Determine the [X, Y] coordinate at the center of the cell enclosing the given text.  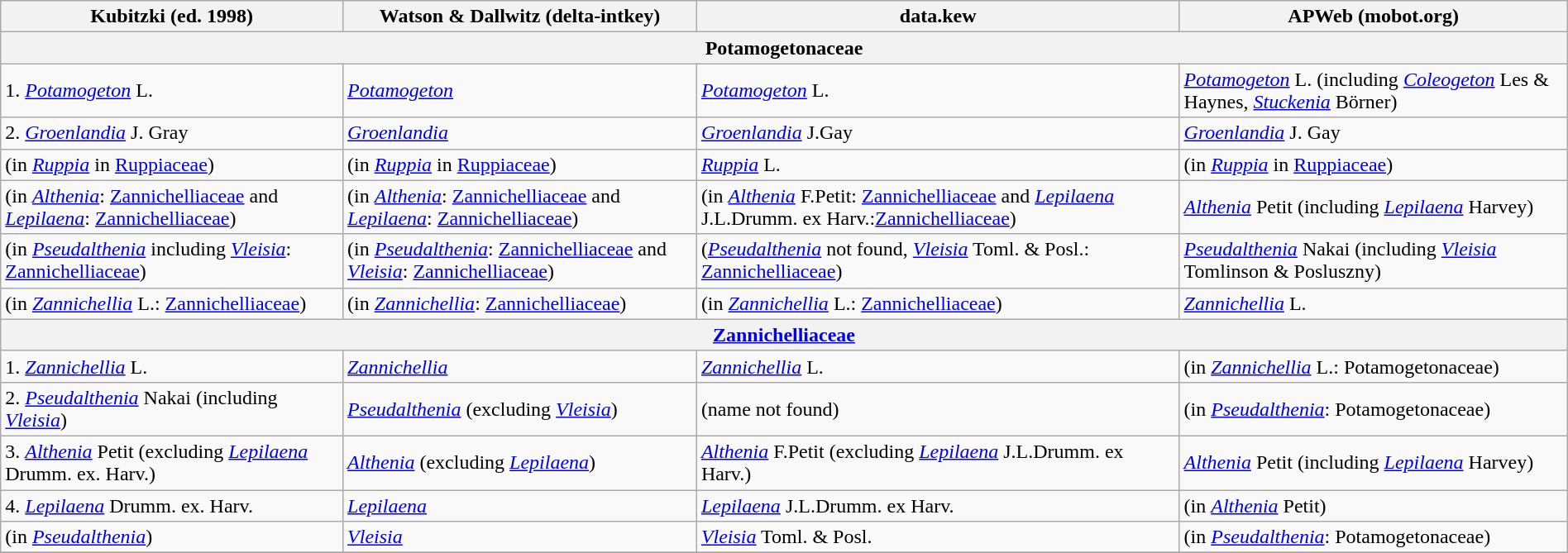
Kubitzki (ed. 1998) [172, 17]
Vleisia Toml. & Posl. [938, 537]
Lepilaena [520, 505]
(in Althenia F.Petit: Zannichelliaceae and Lepilaena J.L.Drumm. ex Harv.:Zannichelliaceae) [938, 207]
(name not found) [938, 408]
Groenlandia J. Gay [1373, 133]
(in Pseudalthenia including Vleisia: Zannichelliaceae) [172, 261]
Ruppia L. [938, 164]
1. Zannichellia L. [172, 366]
Lepilaena J.L.Drumm. ex Harv. [938, 505]
4. Lepilaena Drumm. ex. Harv. [172, 505]
Groenlandia [520, 133]
Groenlandia J.Gay [938, 133]
(in Zannichellia L.: Potamogetonaceae) [1373, 366]
(in Althenia Petit) [1373, 505]
(in Zannichellia: Zannichelliaceae) [520, 303]
(in Pseudalthenia) [172, 537]
(Pseudalthenia not found, Vleisia Toml. & Posl.: Zannichelliaceae) [938, 261]
data.kew [938, 17]
(in Pseudalthenia: Zannichelliaceae and Vleisia: Zannichelliaceae) [520, 261]
Zannichellia [520, 366]
Watson & Dallwitz (delta-intkey) [520, 17]
Potamogeton L. (including Coleogeton Les & Haynes, Stuckenia Börner) [1373, 91]
2. Groenlandia J. Gray [172, 133]
1. Potamogeton L. [172, 91]
2. Pseudalthenia Nakai (including Vleisia) [172, 408]
APWeb (mobot.org) [1373, 17]
Vleisia [520, 537]
3. Althenia Petit (excluding Lepilaena Drumm. ex. Harv.) [172, 463]
Pseudalthenia Nakai (including Vleisia Tomlinson & Posluszny) [1373, 261]
Althenia (excluding Lepilaena) [520, 463]
Althenia F.Petit (excluding Lepilaena J.L.Drumm. ex Harv.) [938, 463]
Potamogetonaceae [784, 48]
Pseudalthenia (excluding Vleisia) [520, 408]
Potamogeton [520, 91]
Zannichelliaceae [784, 335]
Potamogeton L. [938, 91]
